Find where the given text appears and provide that cell's center as [X, Y] coordinate. 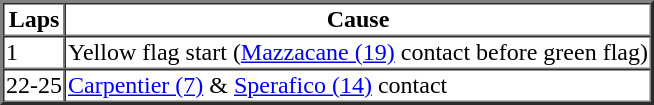
Yellow flag start (Mazzacane (19) contact before green flag) [358, 52]
1 [34, 52]
Carpentier (7) & Sperafico (14) contact [358, 86]
Cause [358, 20]
Laps [34, 20]
22-25 [34, 86]
